Determine the (x, y) coordinate at the center of the cell enclosing the given text.  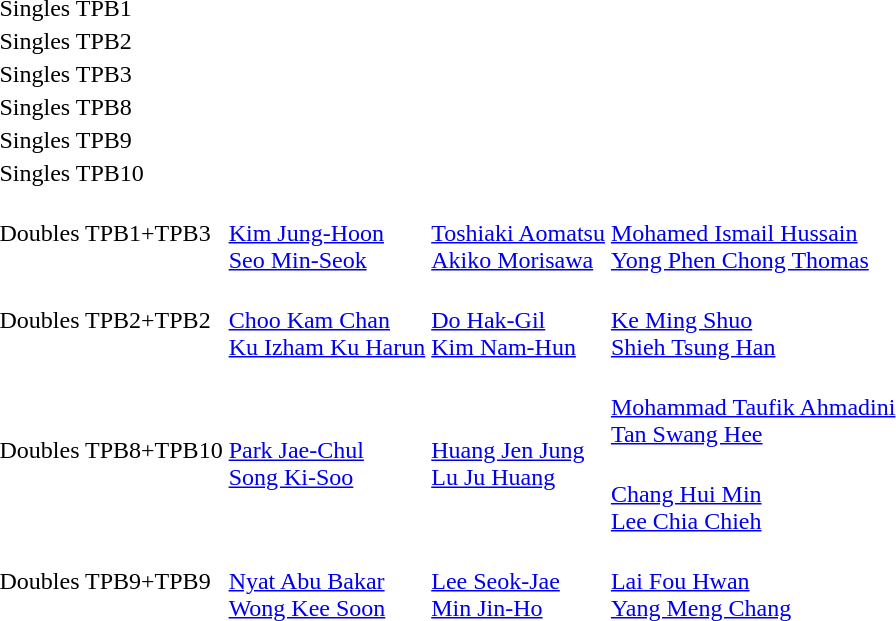
Huang Jen Jung Lu Ju Huang (518, 450)
Toshiaki Aomatsu Akiko Morisawa (518, 233)
Choo Kam Chan Ku Izham Ku Harun (327, 320)
Kim Jung-Hoon Seo Min-Seok (327, 233)
Park Jae-Chul Song Ki-Soo (327, 450)
Do Hak-Gil Kim Nam-Hun (518, 320)
